Provide the [x, y] coordinate of the cell's center where the given text is located.  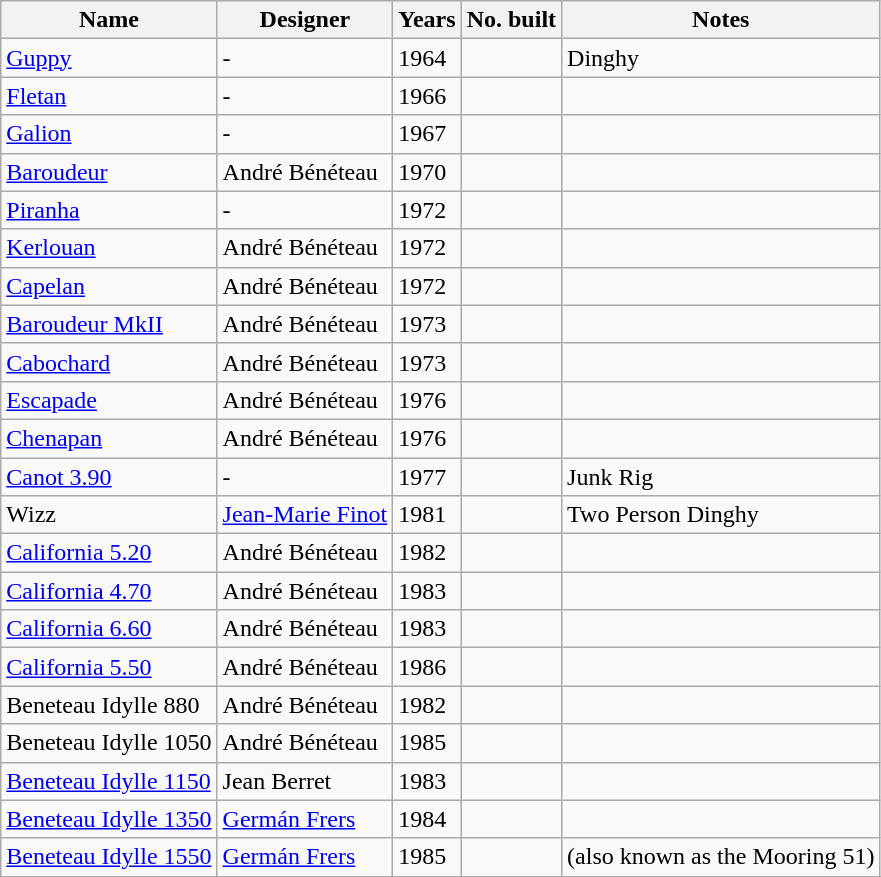
Wizz [109, 515]
Baroudeur MkII [109, 324]
Dinghy [721, 58]
California 5.50 [109, 667]
1986 [427, 667]
Guppy [109, 58]
1981 [427, 515]
Jean Berret [305, 781]
1977 [427, 477]
1984 [427, 819]
Designer [305, 20]
Beneteau Idylle 1050 [109, 743]
Beneteau Idylle 1150 [109, 781]
Chenapan [109, 438]
Name [109, 20]
Beneteau Idylle 880 [109, 705]
No. built [511, 20]
1967 [427, 134]
Piranha [109, 210]
California 4.70 [109, 591]
Fletan [109, 96]
Jean-Marie Finot [305, 515]
Beneteau Idylle 1350 [109, 819]
1964 [427, 58]
California 6.60 [109, 629]
Capelan [109, 286]
Canot 3.90 [109, 477]
Junk Rig [721, 477]
Baroudeur [109, 172]
Cabochard [109, 362]
Kerlouan [109, 248]
California 5.20 [109, 553]
Notes [721, 20]
Years [427, 20]
Escapade [109, 400]
Galion [109, 134]
1970 [427, 172]
Beneteau Idylle 1550 [109, 857]
Two Person Dinghy [721, 515]
(also known as the Mooring 51) [721, 857]
1966 [427, 96]
